Capture the cell that displays the provided text and extract its (x, y) central coordinate. 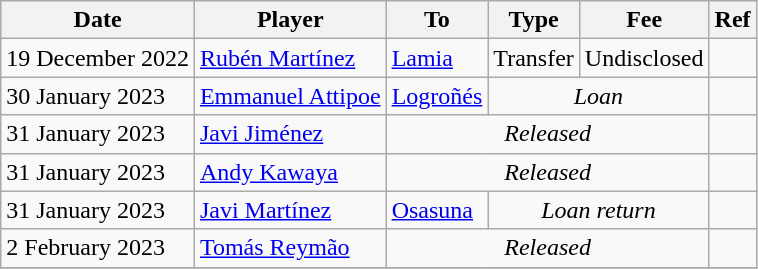
Type (534, 20)
Loan return (598, 210)
19 December 2022 (98, 58)
Javi Jiménez (290, 134)
Date (98, 20)
Ref (732, 20)
Osasuna (437, 210)
Undisclosed (644, 58)
Rubén Martínez (290, 58)
Emmanuel Attipoe (290, 96)
Transfer (534, 58)
To (437, 20)
Player (290, 20)
Andy Kawaya (290, 172)
Logroñés (437, 96)
Javi Martínez (290, 210)
Loan (598, 96)
30 January 2023 (98, 96)
2 February 2023 (98, 248)
Tomás Reymão (290, 248)
Fee (644, 20)
Lamia (437, 58)
